Capture the cell that displays the provided text and extract its (X, Y) central coordinate. 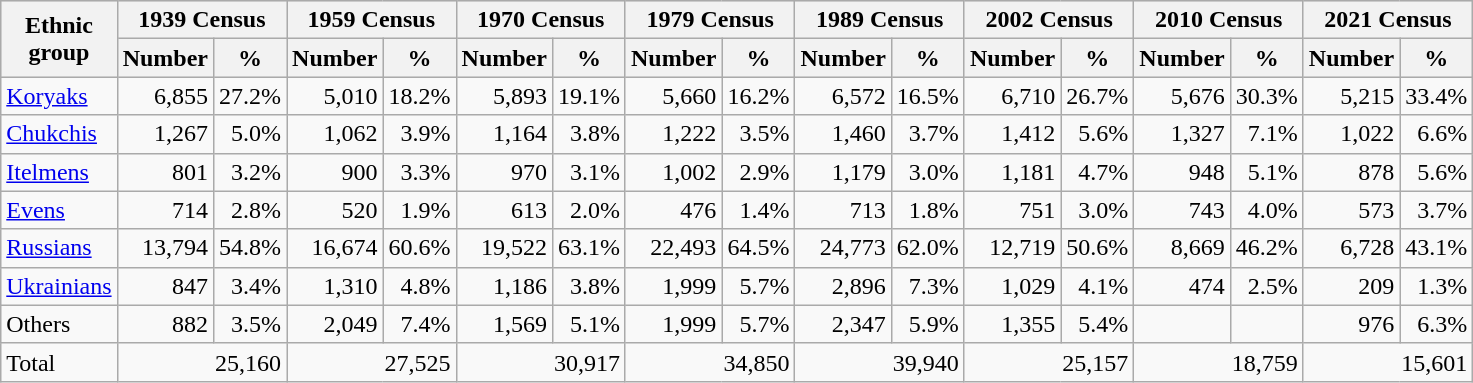
Ukrainians (59, 286)
6,728 (1351, 248)
5.9% (928, 324)
209 (1351, 286)
16.5% (928, 96)
751 (1012, 210)
5,010 (335, 96)
1,181 (1012, 172)
1,186 (504, 286)
63.1% (588, 248)
5,676 (1182, 96)
1,062 (335, 134)
33.4% (1436, 96)
1,412 (1012, 134)
1939 Census (202, 20)
22,493 (673, 248)
4.8% (420, 286)
948 (1182, 172)
476 (673, 210)
64.5% (758, 248)
5,215 (1351, 96)
2,896 (843, 286)
2002 Census (1048, 20)
19,522 (504, 248)
2021 Census (1388, 20)
54.8% (250, 248)
882 (165, 324)
2,347 (843, 324)
3.3% (420, 172)
27,525 (372, 362)
60.6% (420, 248)
1.9% (420, 210)
6,855 (165, 96)
1.8% (928, 210)
Others (59, 324)
Ethnicgroup (59, 39)
5,660 (673, 96)
474 (1182, 286)
25,160 (202, 362)
1989 Census (880, 20)
1.4% (758, 210)
34,850 (710, 362)
26.7% (1098, 96)
976 (1351, 324)
Chukchis (59, 134)
743 (1182, 210)
50.6% (1098, 248)
1.3% (1436, 286)
2010 Census (1218, 20)
7.3% (928, 286)
5.4% (1098, 324)
1970 Census (540, 20)
1,327 (1182, 134)
1959 Census (372, 20)
7.1% (1266, 134)
19.1% (588, 96)
6.3% (1436, 324)
4.0% (1266, 210)
5.0% (250, 134)
878 (1351, 172)
1,355 (1012, 324)
801 (165, 172)
39,940 (880, 362)
16,674 (335, 248)
5,893 (504, 96)
2.9% (758, 172)
12,719 (1012, 248)
2.5% (1266, 286)
520 (335, 210)
573 (1351, 210)
62.0% (928, 248)
1,569 (504, 324)
4.7% (1098, 172)
2.8% (250, 210)
3.9% (420, 134)
1,179 (843, 172)
Russians (59, 248)
Total (59, 362)
30.3% (1266, 96)
27.2% (250, 96)
6.6% (1436, 134)
4.1% (1098, 286)
2,049 (335, 324)
1,002 (673, 172)
16.2% (758, 96)
18,759 (1218, 362)
25,157 (1048, 362)
3.1% (588, 172)
43.1% (1436, 248)
24,773 (843, 248)
18.2% (420, 96)
15,601 (1388, 362)
847 (165, 286)
1,222 (673, 134)
30,917 (540, 362)
Evens (59, 210)
714 (165, 210)
46.2% (1266, 248)
3.2% (250, 172)
8,669 (1182, 248)
13,794 (165, 248)
7.4% (420, 324)
713 (843, 210)
Koryaks (59, 96)
1,029 (1012, 286)
1,310 (335, 286)
6,572 (843, 96)
1,460 (843, 134)
1,022 (1351, 134)
613 (504, 210)
6,710 (1012, 96)
3.4% (250, 286)
1,164 (504, 134)
2.0% (588, 210)
1,267 (165, 134)
Itelmens (59, 172)
970 (504, 172)
900 (335, 172)
1979 Census (710, 20)
